Search for the cell housing the specified text and yield its [X, Y] center coordinate. 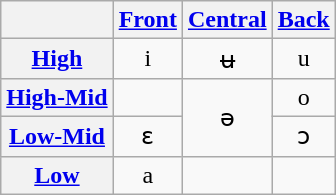
High [57, 59]
a [148, 175]
High-Mid [57, 97]
u [304, 59]
ɛ [148, 136]
Low-Mid [57, 136]
ɔ [304, 136]
Central [227, 20]
i [148, 59]
o [304, 97]
Low [57, 175]
Back [304, 20]
ə [227, 117]
ʉ [227, 59]
Front [148, 20]
